Output the (X, Y) coordinate of the center of the cell containing the given text.  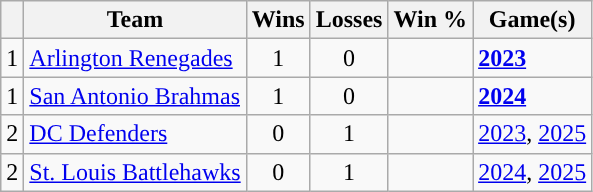
2023 (532, 58)
San Antonio Brahmas (135, 96)
2023, 2025 (532, 134)
Game(s) (532, 20)
2024, 2025 (532, 172)
Win % (430, 20)
2024 (532, 96)
Wins (278, 20)
DC Defenders (135, 134)
Arlington Renegades (135, 58)
Team (135, 20)
Losses (349, 20)
St. Louis Battlehawks (135, 172)
